Return the (x, y) coordinate for the center point of the cell that contains the specified text.  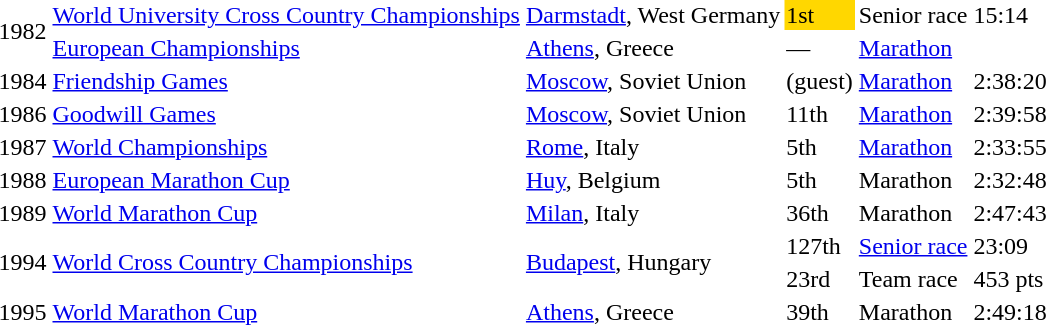
World Cross Country Championships (286, 262)
Athens, Greece (652, 48)
11th (820, 114)
Milan, Italy (652, 213)
1st (820, 15)
World University Cross Country Championships (286, 15)
Huy, Belgium (652, 180)
European Championships (286, 48)
Goodwill Games (286, 114)
127th (820, 246)
(guest) (820, 81)
World Marathon Cup (286, 213)
World Championships (286, 147)
— (820, 48)
Budapest, Hungary (652, 262)
Rome, Italy (652, 147)
Team race (913, 279)
Friendship Games (286, 81)
European Marathon Cup (286, 180)
23rd (820, 279)
Darmstadt, West Germany (652, 15)
36th (820, 213)
